Return [X, Y] of the center of cell containing provided text 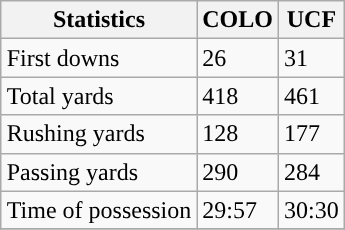
290 [238, 172]
Rushing yards [99, 134]
Passing yards [99, 172]
461 [312, 96]
First downs [99, 58]
COLO [238, 20]
Total yards [99, 96]
128 [238, 134]
284 [312, 172]
Statistics [99, 20]
Time of possession [99, 210]
29:57 [238, 210]
177 [312, 134]
30:30 [312, 210]
26 [238, 58]
31 [312, 58]
UCF [312, 20]
418 [238, 96]
